From the cell containing the given text, extract its center point as (X, Y) coordinate. 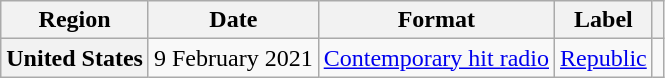
United States (75, 58)
Format (436, 20)
Republic (604, 58)
Region (75, 20)
9 February 2021 (233, 58)
Date (233, 20)
Label (604, 20)
Contemporary hit radio (436, 58)
